Find where the given text appears and provide that cell's center as [X, Y] coordinate. 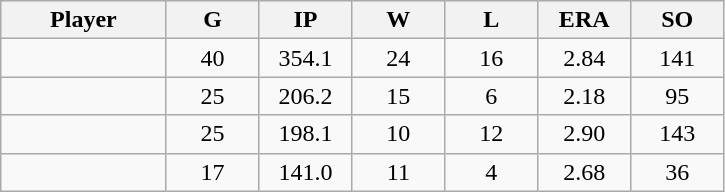
36 [678, 172]
2.68 [584, 172]
W [398, 20]
2.84 [584, 58]
10 [398, 134]
198.1 [306, 134]
16 [492, 58]
SO [678, 20]
141.0 [306, 172]
40 [212, 58]
4 [492, 172]
G [212, 20]
2.18 [584, 96]
95 [678, 96]
L [492, 20]
6 [492, 96]
2.90 [584, 134]
ERA [584, 20]
IP [306, 20]
12 [492, 134]
354.1 [306, 58]
24 [398, 58]
206.2 [306, 96]
143 [678, 134]
11 [398, 172]
Player [84, 20]
17 [212, 172]
141 [678, 58]
15 [398, 96]
